Identify which cell holds the provided text, then report its (x, y) central coordinate. 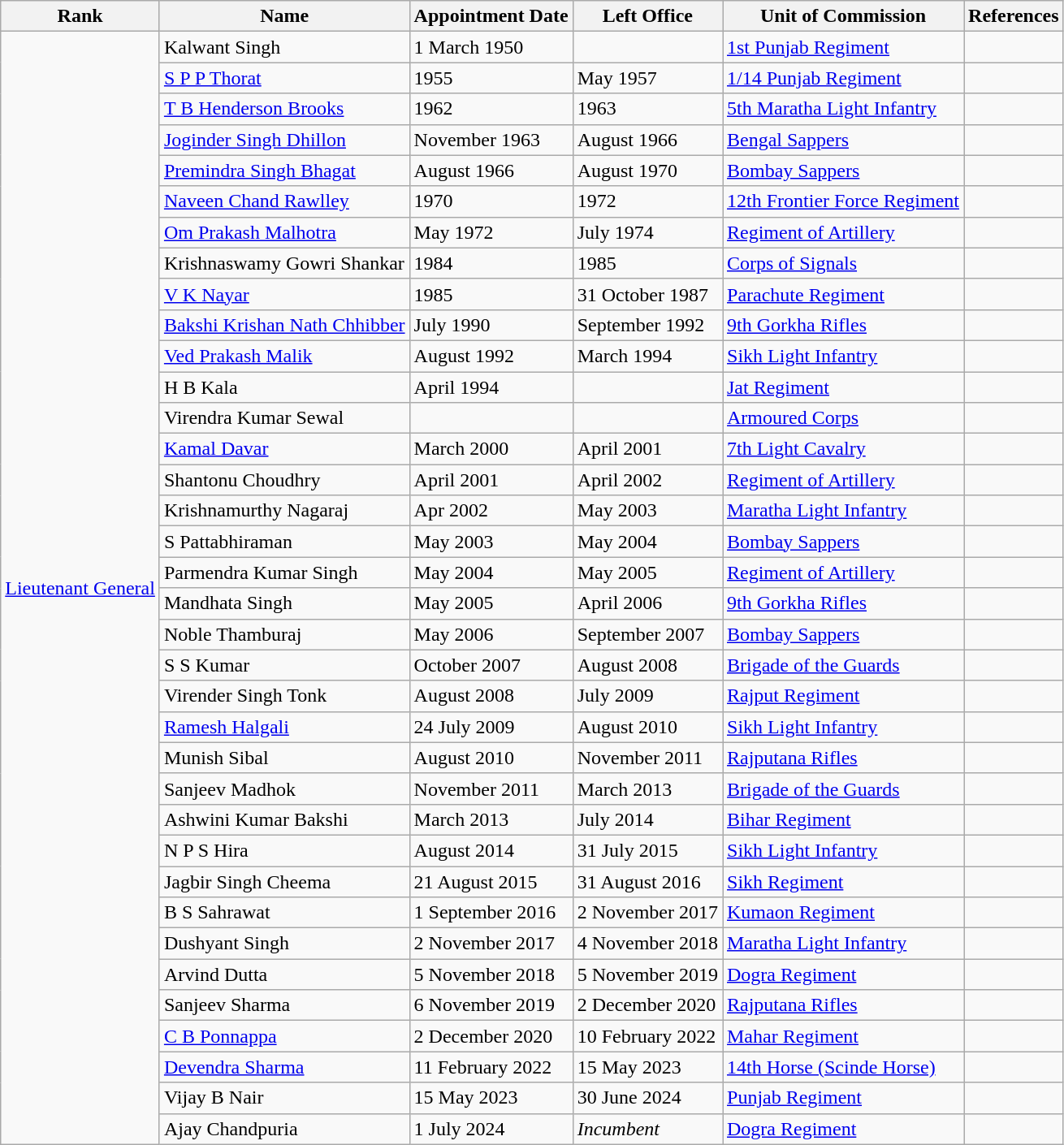
Parachute Regiment (843, 294)
Ramesh Halgali (284, 727)
1972 (647, 201)
Armoured Corps (843, 418)
September 2007 (647, 634)
31 July 2015 (647, 850)
Apr 2002 (491, 511)
April 2002 (647, 480)
October 2007 (491, 665)
1 September 2016 (491, 913)
September 1992 (647, 325)
November 1963 (491, 140)
Ved Prakash Malik (284, 356)
Virender Singh Tonk (284, 696)
1984 (491, 263)
August 2014 (491, 850)
1962 (491, 109)
1 July 2024 (491, 1129)
Kamal Davar (284, 449)
Name (284, 16)
Kalwant Singh (284, 47)
5 November 2018 (491, 974)
7th Light Cavalry (843, 449)
12th Frontier Force Regiment (843, 201)
Corps of Signals (843, 263)
Punjab Regiment (843, 1098)
Munish Sibal (284, 758)
Shantonu Choudhry (284, 480)
Bengal Sappers (843, 140)
Rank (80, 16)
August 1970 (647, 171)
Vijay B Nair (284, 1098)
Ajay Chandpuria (284, 1129)
5 November 2019 (647, 974)
July 1990 (491, 325)
Joginder Singh Dhillon (284, 140)
Ashwini Kumar Bakshi (284, 819)
Jat Regiment (843, 387)
July 2009 (647, 696)
March 1994 (647, 356)
Bihar Regiment (843, 819)
N P S Hira (284, 850)
Krishnaswamy Gowri Shankar (284, 263)
Arvind Dutta (284, 974)
Left Office (647, 16)
Premindra Singh Bhagat (284, 171)
Sanjeev Madhok (284, 789)
24 July 2009 (491, 727)
31 October 1987 (647, 294)
Mahar Regiment (843, 1036)
4 November 2018 (647, 944)
B S Sahrawat (284, 913)
Sikh Regiment (843, 881)
April 2006 (647, 603)
Sanjeev Sharma (284, 1005)
Devendra Sharma (284, 1067)
August 1992 (491, 356)
1st Punjab Regiment (843, 47)
11 February 2022 (491, 1067)
March 2000 (491, 449)
Noble Thamburaj (284, 634)
10 February 2022 (647, 1036)
Bakshi Krishan Nath Chhibber (284, 325)
Mandhata Singh (284, 603)
S P P Thorat (284, 78)
May 2006 (491, 634)
Om Prakash Malhotra (284, 232)
30 June 2024 (647, 1098)
July 2014 (647, 819)
May 1972 (491, 232)
Dushyant Singh (284, 944)
Parmendra Kumar Singh (284, 572)
1963 (647, 109)
6 November 2019 (491, 1005)
Incumbent (647, 1129)
S S Kumar (284, 665)
Virendra Kumar Sewal (284, 418)
Naveen Chand Rawlley (284, 201)
Lieutenant General (80, 588)
Appointment Date (491, 16)
T B Henderson Brooks (284, 109)
April 1994 (491, 387)
1970 (491, 201)
1955 (491, 78)
1 March 1950 (491, 47)
Kumaon Regiment (843, 913)
5th Maratha Light Infantry (843, 109)
Unit of Commission (843, 16)
May 1957 (647, 78)
References (1014, 16)
Rajput Regiment (843, 696)
July 1974 (647, 232)
1/14 Punjab Regiment (843, 78)
C B Ponnappa (284, 1036)
Krishnamurthy Nagaraj (284, 511)
V K Nayar (284, 294)
S Pattabhiraman (284, 542)
H B Kala (284, 387)
Jagbir Singh Cheema (284, 881)
31 August 2016 (647, 881)
14th Horse (Scinde Horse) (843, 1067)
21 August 2015 (491, 881)
